Pinpoint the cell where the given text exists, returning its [X, Y] midpoint coordinate. 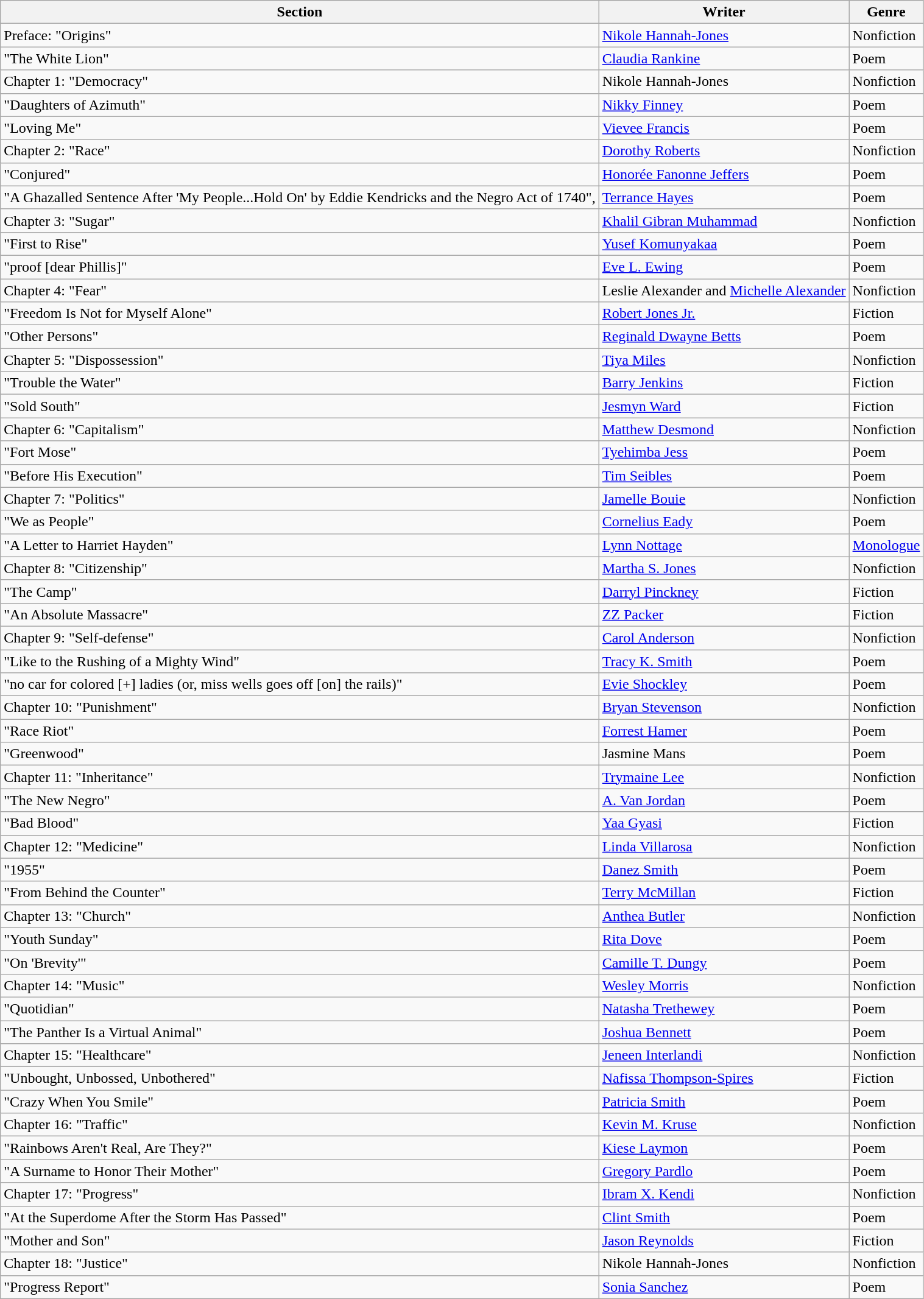
"Race Riot" [300, 731]
"Quotidian" [300, 1009]
Kevin M. Kruse [724, 1125]
"Conjured" [300, 174]
Chapter 1: "Democracy" [300, 82]
Robert Jones Jr. [724, 314]
ZZ Packer [724, 614]
Chapter 18: "Justice" [300, 1264]
Chapter 7: "Politics" [300, 499]
Bryan Stevenson [724, 708]
Chapter 12: "Medicine" [300, 847]
Writer [724, 12]
Tracy K. Smith [724, 661]
"Greenwood" [300, 754]
Natasha Trethewey [724, 1009]
Matthew Desmond [724, 429]
Yaa Gyasi [724, 823]
Clint Smith [724, 1217]
Claudia Rankine [724, 58]
Leslie Alexander and Michelle Alexander [724, 290]
Chapter 8: "Citizenship" [300, 568]
Trymaine Lee [724, 777]
"An Absolute Massacre" [300, 614]
Carol Anderson [724, 638]
Jason Reynolds [724, 1241]
Jasmine Mans [724, 754]
"A Surname to Honor Their Mother" [300, 1171]
Chapter 5: "Dispossession" [300, 360]
Lynn Nottage [724, 545]
Camille T. Dungy [724, 962]
Nafissa Thompson-Spires [724, 1079]
Vievee Francis [724, 128]
"Before His Execution" [300, 476]
Honorée Fanonne Jeffers [724, 174]
Jamelle Bouie [724, 499]
"Bad Blood" [300, 823]
Dorothy Roberts [724, 151]
Khalil Gibran Muhammad [724, 220]
Kiese Laymon [724, 1148]
Preface: "Origins" [300, 35]
Chapter 10: "Punishment" [300, 708]
Genre [886, 12]
Chapter 11: "Inheritance" [300, 777]
Chapter 13: "Church" [300, 916]
Chapter 4: "Fear" [300, 290]
"Trouble the Water" [300, 383]
"The New Negro" [300, 800]
"Daughters of Azimuth" [300, 105]
Darryl Pinckney [724, 591]
Evie Shockley [724, 685]
"proof [dear Phillis]" [300, 267]
"The Camp" [300, 591]
Jeneen Interlandi [724, 1055]
Martha S. Jones [724, 568]
Ibram X. Kendi [724, 1194]
Danez Smith [724, 870]
Chapter 2: "Race" [300, 151]
Monologue [886, 545]
Patricia Smith [724, 1102]
A. Van Jordan [724, 800]
"Loving Me" [300, 128]
"A Letter to Harriet Hayden" [300, 545]
"Crazy When You Smile" [300, 1102]
Anthea Butler [724, 916]
"At the Superdome After the Storm Has Passed" [300, 1217]
"1955" [300, 870]
"Like to the Rushing of a Mighty Wind" [300, 661]
"Youth Sunday" [300, 939]
Section [300, 12]
Terry McMillan [724, 893]
Forrest Hamer [724, 731]
Tiya Miles [724, 360]
Wesley Morris [724, 985]
Gregory Pardlo [724, 1171]
Barry Jenkins [724, 383]
"The White Lion" [300, 58]
Sonia Sanchez [724, 1287]
"Progress Report" [300, 1287]
"The Panther Is a Virtual Animal" [300, 1032]
"Mother and Son" [300, 1241]
"From Behind the Counter" [300, 893]
Tyehimba Jess [724, 452]
Reginald Dwayne Betts [724, 337]
"We as People" [300, 522]
Cornelius Eady [724, 522]
"A Ghazalled Sentence After 'My People...Hold On' by Eddie Kendricks and the Negro Act of 1740", [300, 197]
Chapter 16: "Traffic" [300, 1125]
"On 'Brevity'" [300, 962]
"Unbought, Unbossed, Unbothered" [300, 1079]
Chapter 17: "Progress" [300, 1194]
Chapter 9: "Self-defense" [300, 638]
Chapter 15: "Healthcare" [300, 1055]
Chapter 3: "Sugar" [300, 220]
"Rainbows Aren't Real, Are They?" [300, 1148]
Nikky Finney [724, 105]
Jesmyn Ward [724, 406]
Yusef Komunyakaa [724, 244]
Chapter 6: "Capitalism" [300, 429]
"Fort Mose" [300, 452]
Chapter 14: "Music" [300, 985]
Rita Dove [724, 939]
"Freedom Is Not for Myself Alone" [300, 314]
Joshua Bennett [724, 1032]
Tim Seibles [724, 476]
Linda Villarosa [724, 847]
Terrance Hayes [724, 197]
"First to Rise" [300, 244]
"Sold South" [300, 406]
"Other Persons" [300, 337]
Eve L. Ewing [724, 267]
"no car for colored [+] ladies (or, miss wells goes off [on] the rails)" [300, 685]
